Detect which cell encompasses the target text, then output its (X, Y) center coordinate. 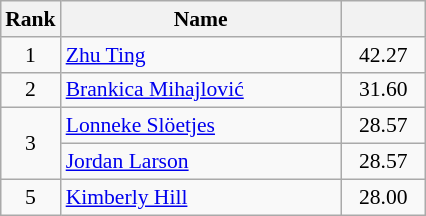
42.27 (384, 54)
Brankica Mihajlović (201, 90)
2 (30, 90)
Jordan Larson (201, 161)
1 (30, 54)
31.60 (384, 90)
Name (201, 19)
3 (30, 144)
Lonneke Slöetjes (201, 126)
Zhu Ting (201, 54)
Kimberly Hill (201, 197)
5 (30, 197)
Rank (30, 19)
28.00 (384, 197)
